Determine the [x, y] coordinate at the center of the cell enclosing the given text.  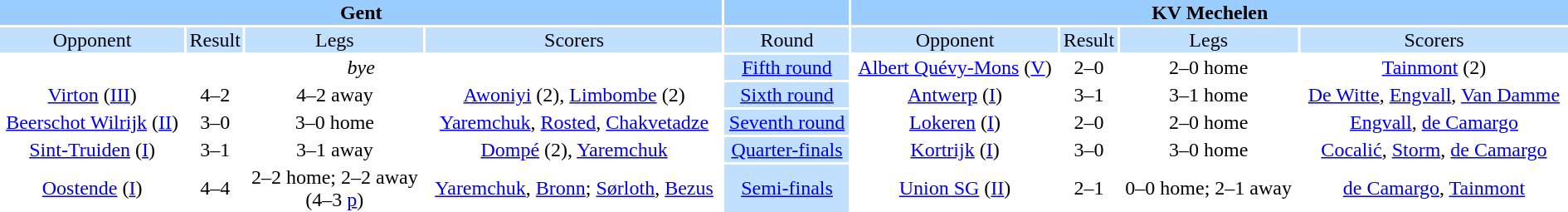
Tainmont (2) [1434, 67]
Round [787, 40]
4–2 away [335, 95]
KV Mechelen [1210, 12]
Sixth round [787, 95]
bye [362, 67]
Awoniyi (2), Limbombe (2) [574, 95]
2–2 home; 2–2 away (4–3 p) [335, 188]
De Witte, Engvall, Van Damme [1434, 95]
3–1 away [335, 150]
de Camargo, Tainmont [1434, 188]
Seventh round [787, 122]
Fifth round [787, 67]
Yaremchuk, Rosted, Chakvetadze [574, 122]
Albert Quévy-Mons (V) [954, 67]
Cocalić, Storm, de Camargo [1434, 150]
Engvall, de Camargo [1434, 122]
4–2 [215, 95]
Kortrijk (I) [954, 150]
Beerschot Wilrijk (II) [92, 122]
Antwerp (I) [954, 95]
Lokeren (I) [954, 122]
Dompé (2), Yaremchuk [574, 150]
Union SG (II) [954, 188]
Quarter-finals [787, 150]
Semi-finals [787, 188]
Oostende (I) [92, 188]
Sint-Truiden (I) [92, 150]
2–1 [1089, 188]
Gent [362, 12]
0–0 home; 2–1 away [1208, 188]
Yaremchuk, Bronn; Sørloth, Bezus [574, 188]
3–1 home [1208, 95]
Virton (III) [92, 95]
4–4 [215, 188]
